Locate the cell with the specified text and output its [x, y] center coordinate. 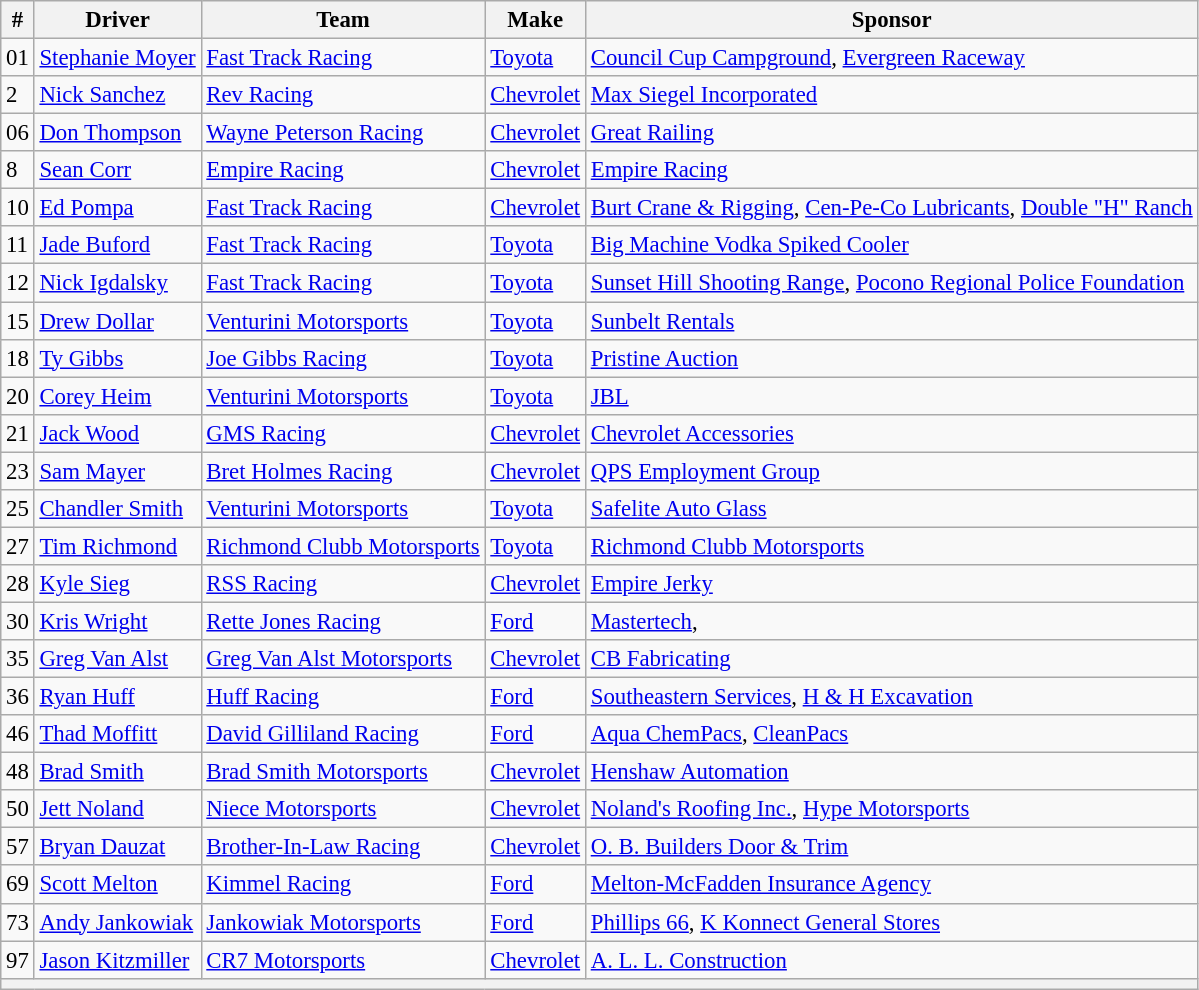
QPS Employment Group [892, 471]
Mastertech, [892, 621]
Safelite Auto Glass [892, 509]
Tim Richmond [118, 546]
Sean Corr [118, 170]
Scott Melton [118, 885]
06 [18, 133]
Nick Igdalsky [118, 283]
25 [18, 509]
Chandler Smith [118, 509]
Nick Sanchez [118, 95]
Jade Buford [118, 245]
Driver [118, 20]
Andy Jankowiak [118, 922]
2 [18, 95]
35 [18, 659]
20 [18, 396]
Stephanie Moyer [118, 58]
Greg Van Alst Motorsports [343, 659]
Ed Pompa [118, 208]
Drew Dollar [118, 321]
Joe Gibbs Racing [343, 358]
Jack Wood [118, 433]
RSS Racing [343, 584]
57 [18, 847]
46 [18, 734]
Greg Van Alst [118, 659]
Henshaw Automation [892, 772]
21 [18, 433]
Rev Racing [343, 95]
Don Thompson [118, 133]
Jett Noland [118, 809]
A. L. L. Construction [892, 960]
Huff Racing [343, 697]
Brad Smith Motorsports [343, 772]
69 [18, 885]
# [18, 20]
97 [18, 960]
Empire Jerky [892, 584]
10 [18, 208]
Max Siegel Incorporated [892, 95]
Kimmel Racing [343, 885]
Kris Wright [118, 621]
Chevrolet Accessories [892, 433]
73 [18, 922]
30 [18, 621]
Sam Mayer [118, 471]
01 [18, 58]
David Gilliland Racing [343, 734]
Ryan Huff [118, 697]
O. B. Builders Door & Trim [892, 847]
48 [18, 772]
CB Fabricating [892, 659]
Burt Crane & Rigging, Cen-Pe-Co Lubricants, Double "H" Ranch [892, 208]
18 [18, 358]
Thad Moffitt [118, 734]
Ty Gibbs [118, 358]
36 [18, 697]
Bret Holmes Racing [343, 471]
Phillips 66, K Konnect General Stores [892, 922]
Council Cup Campground, Evergreen Raceway [892, 58]
GMS Racing [343, 433]
11 [18, 245]
Southeastern Services, H & H Excavation [892, 697]
Rette Jones Racing [343, 621]
28 [18, 584]
CR7 Motorsports [343, 960]
Great Railing [892, 133]
50 [18, 809]
Big Machine Vodka Spiked Cooler [892, 245]
JBL [892, 396]
8 [18, 170]
Brother-In-Law Racing [343, 847]
Bryan Dauzat [118, 847]
Noland's Roofing Inc., Hype Motorsports [892, 809]
Corey Heim [118, 396]
15 [18, 321]
Kyle Sieg [118, 584]
Pristine Auction [892, 358]
23 [18, 471]
12 [18, 283]
Make [535, 20]
Niece Motorsports [343, 809]
Brad Smith [118, 772]
Jankowiak Motorsports [343, 922]
Sunset Hill Shooting Range, Pocono Regional Police Foundation [892, 283]
Jason Kitzmiller [118, 960]
Aqua ChemPacs, CleanPacs [892, 734]
Team [343, 20]
Melton-McFadden Insurance Agency [892, 885]
27 [18, 546]
Sunbelt Rentals [892, 321]
Sponsor [892, 20]
Wayne Peterson Racing [343, 133]
